Pinpoint the cell where the given text exists, returning its (X, Y) midpoint coordinate. 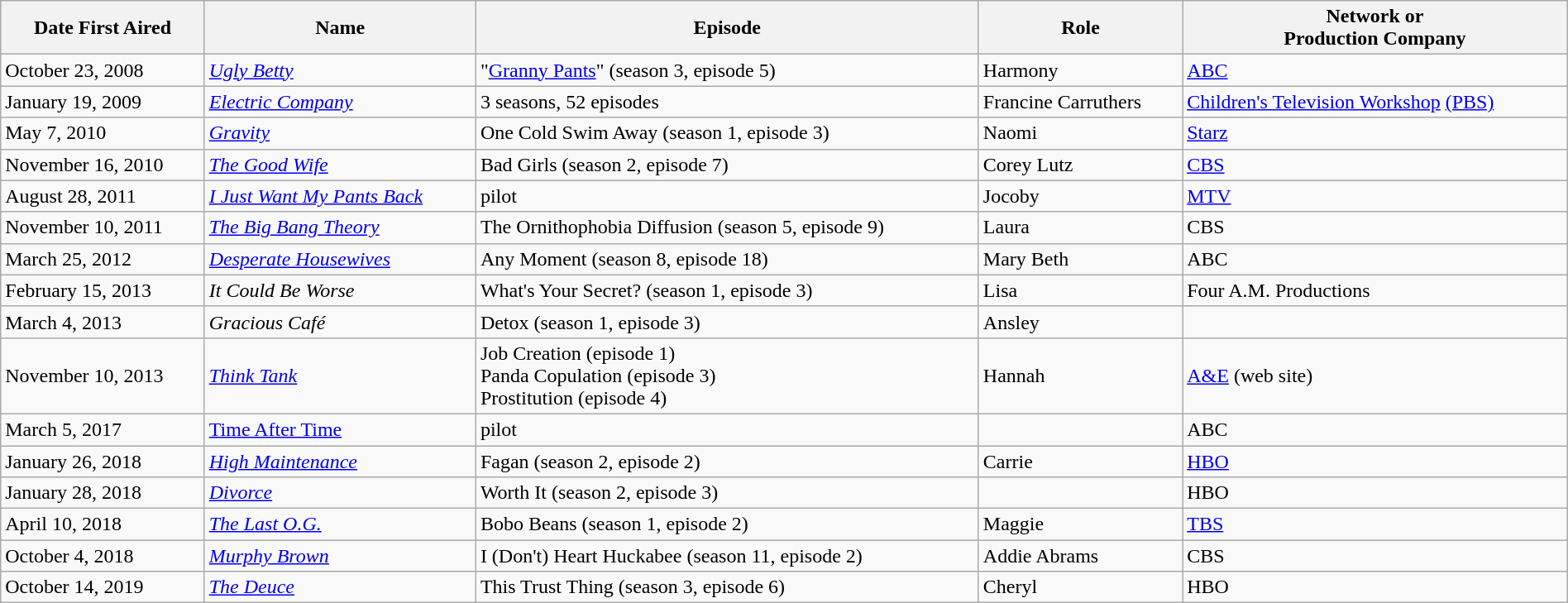
March 5, 2017 (103, 429)
Harmony (1080, 70)
Time After Time (340, 429)
Corey Lutz (1080, 165)
March 4, 2013 (103, 322)
3 seasons, 52 episodes (727, 102)
MTV (1375, 196)
Think Tank (340, 376)
April 10, 2018 (103, 524)
I (Don't) Heart Huckabee (season 11, episode 2) (727, 556)
Gravity (340, 133)
Hannah (1080, 376)
Four A.M. Productions (1375, 290)
Fagan (season 2, episode 2) (727, 461)
What's Your Secret? (season 1, episode 3) (727, 290)
I Just Want My Pants Back (340, 196)
Ansley (1080, 322)
The Good Wife (340, 165)
"Granny Pants" (season 3, episode 5) (727, 70)
Naomi (1080, 133)
A&E (web site) (1375, 376)
It Could Be Worse (340, 290)
Name (340, 28)
TBS (1375, 524)
Electric Company (340, 102)
Lisa (1080, 290)
November 16, 2010 (103, 165)
Maggie (1080, 524)
This Trust Thing (season 3, episode 6) (727, 587)
Francine Carruthers (1080, 102)
Ugly Betty (340, 70)
The Big Bang Theory (340, 227)
March 25, 2012 (103, 259)
Children's Television Workshop (PBS) (1375, 102)
Date First Aired (103, 28)
Starz (1375, 133)
Gracious Café (340, 322)
January 19, 2009 (103, 102)
Any Moment (season 8, episode 18) (727, 259)
October 23, 2008 (103, 70)
Job Creation (episode 1)Panda Copulation (episode 3)Prostitution (episode 4) (727, 376)
Divorce (340, 493)
The Last O.G. (340, 524)
November 10, 2011 (103, 227)
January 26, 2018 (103, 461)
Jocoby (1080, 196)
November 10, 2013 (103, 376)
One Cold Swim Away (season 1, episode 3) (727, 133)
October 14, 2019 (103, 587)
Bobo Beans (season 1, episode 2) (727, 524)
February 15, 2013 (103, 290)
Role (1080, 28)
The Deuce (340, 587)
August 28, 2011 (103, 196)
Episode (727, 28)
May 7, 2010 (103, 133)
Addie Abrams (1080, 556)
Carrie (1080, 461)
Cheryl (1080, 587)
Bad Girls (season 2, episode 7) (727, 165)
Worth It (season 2, episode 3) (727, 493)
Murphy Brown (340, 556)
January 28, 2018 (103, 493)
Mary Beth (1080, 259)
October 4, 2018 (103, 556)
Detox (season 1, episode 3) (727, 322)
Laura (1080, 227)
Network orProduction Company (1375, 28)
High Maintenance (340, 461)
Desperate Housewives (340, 259)
The Ornithophobia Diffusion (season 5, episode 9) (727, 227)
